Detect which cell encompasses the target text, then output its (x, y) center coordinate. 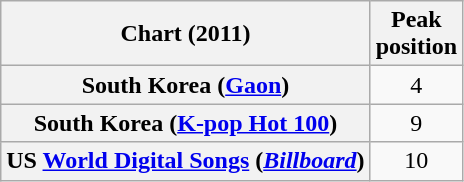
4 (416, 85)
South Korea (K-pop Hot 100) (186, 123)
9 (416, 123)
South Korea (Gaon) (186, 85)
10 (416, 161)
Chart (2011) (186, 34)
US World Digital Songs (Billboard) (186, 161)
Peakposition (416, 34)
